For the text-containing cell, return its midpoint in [x, y] coordinate format. 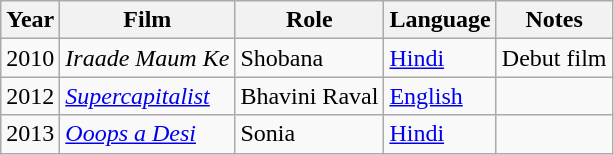
Notes [554, 20]
Iraade Maum Ke [148, 58]
Debut film [554, 58]
Supercapitalist [148, 96]
Language [440, 20]
2013 [30, 134]
2010 [30, 58]
Year [30, 20]
2012 [30, 96]
Shobana [310, 58]
Role [310, 20]
Ooops a Desi [148, 134]
English [440, 96]
Film [148, 20]
Sonia [310, 134]
Bhavini Raval [310, 96]
